Extract the (x, y) coordinate from the center of the cell holding the provided text.  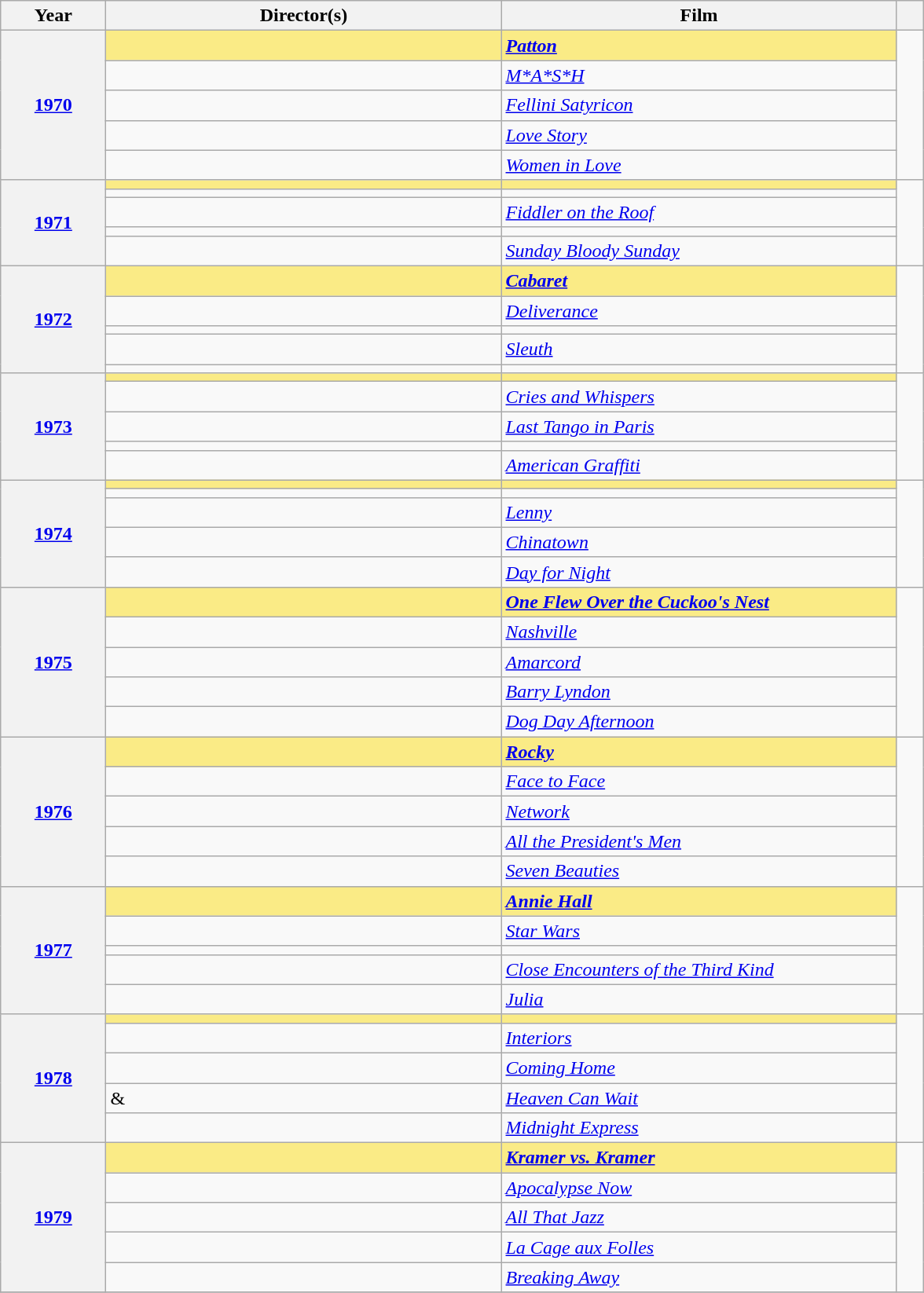
1970 (53, 105)
Seven Beauties (699, 871)
Chinatown (699, 542)
Women in Love (699, 165)
Face to Face (699, 782)
Rocky (699, 752)
Julia (699, 999)
American Graffiti (699, 465)
1972 (53, 319)
Film (699, 16)
Nashville (699, 632)
Fellini Satyricon (699, 105)
Interiors (699, 1038)
Sunday Bloody Sunday (699, 251)
All the President's Men (699, 841)
Amarcord (699, 662)
1978 (53, 1078)
Director(s) (303, 16)
Fiddler on the Roof (699, 212)
Heaven Can Wait (699, 1097)
Last Tango in Paris (699, 427)
Day for Night (699, 572)
Lenny (699, 512)
Breaking Away (699, 1277)
1976 (53, 811)
1974 (53, 533)
Dog Day Afternoon (699, 722)
Cries and Whispers (699, 397)
Cabaret (699, 280)
All That Jazz (699, 1218)
Year (53, 16)
1973 (53, 427)
& (303, 1097)
Apocalypse Now (699, 1188)
La Cage aux Folles (699, 1247)
Sleuth (699, 350)
Patton (699, 46)
Coming Home (699, 1068)
Close Encounters of the Third Kind (699, 969)
M*A*S*H (699, 75)
Annie Hall (699, 901)
1975 (53, 661)
1977 (53, 951)
Deliverance (699, 310)
Star Wars (699, 931)
Barry Lyndon (699, 692)
1979 (53, 1218)
One Flew Over the Cuckoo's Nest (699, 602)
Kramer vs. Kramer (699, 1158)
1971 (53, 223)
Midnight Express (699, 1128)
Network (699, 811)
Love Story (699, 135)
